Search for the cell housing the specified text and yield its [x, y] center coordinate. 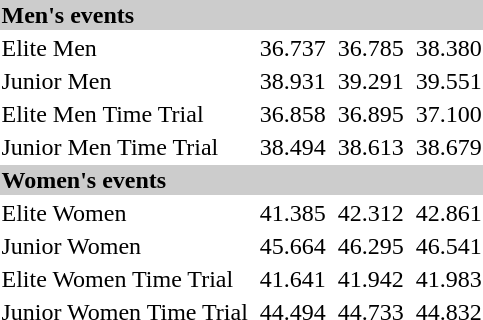
Elite Women [124, 213]
41.641 [292, 279]
Elite Men [124, 48]
Junior Men Time Trial [124, 147]
38.613 [370, 147]
41.983 [448, 279]
36.858 [292, 114]
38.494 [292, 147]
Elite Men Time Trial [124, 114]
39.551 [448, 81]
38.679 [448, 147]
36.737 [292, 48]
41.385 [292, 213]
46.295 [370, 246]
39.291 [370, 81]
38.380 [448, 48]
Women's events [242, 180]
Junior Women [124, 246]
Junior Men [124, 81]
41.942 [370, 279]
46.541 [448, 246]
42.861 [448, 213]
42.312 [370, 213]
Men's events [242, 15]
36.785 [370, 48]
38.931 [292, 81]
Elite Women Time Trial [124, 279]
37.100 [448, 114]
45.664 [292, 246]
36.895 [370, 114]
